Identify which cell holds the provided text, then report its [X, Y] central coordinate. 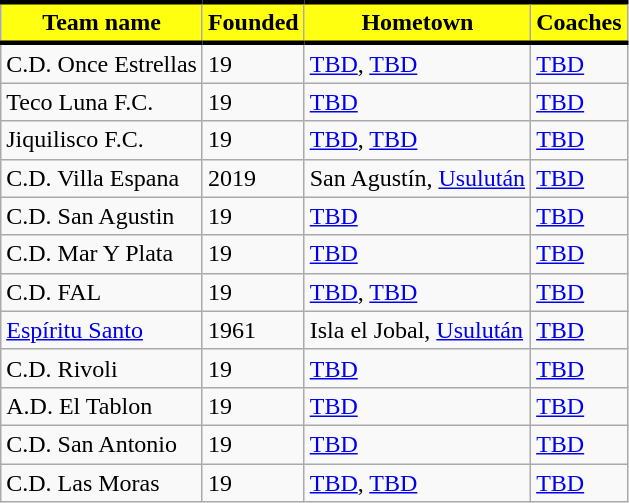
C.D. Rivoli [102, 368]
Teco Luna F.C. [102, 102]
Founded [253, 22]
Isla el Jobal, Usulután [417, 330]
Jiquilisco F.C. [102, 140]
C.D. Las Moras [102, 483]
C.D. San Agustin [102, 216]
C.D. FAL [102, 292]
Hometown [417, 22]
1961 [253, 330]
C.D. Mar Y Plata [102, 254]
Team name [102, 22]
San Agustín, Usulután [417, 178]
C.D. Villa Espana [102, 178]
C.D. San Antonio [102, 444]
Espíritu Santo [102, 330]
Coaches [579, 22]
A.D. El Tablon [102, 406]
C.D. Once Estrellas [102, 63]
2019 [253, 178]
